Return (x, y) of the center of cell containing provided text 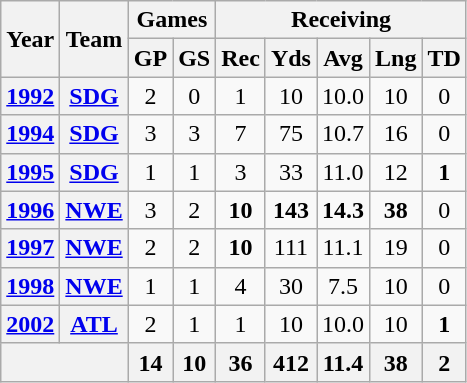
1994 (30, 134)
12 (396, 172)
1996 (30, 210)
11.0 (342, 172)
143 (290, 210)
14 (150, 362)
111 (290, 248)
10.7 (342, 134)
Team (94, 39)
14.3 (342, 210)
ATL (94, 324)
Lng (396, 58)
Games (172, 20)
33 (290, 172)
Rec (241, 58)
GS (194, 58)
16 (396, 134)
11.4 (342, 362)
Yds (290, 58)
1997 (30, 248)
2002 (30, 324)
19 (396, 248)
1998 (30, 286)
1992 (30, 96)
Avg (342, 58)
36 (241, 362)
30 (290, 286)
Receiving (342, 20)
7.5 (342, 286)
75 (290, 134)
4 (241, 286)
7 (241, 134)
Year (30, 39)
TD (444, 58)
GP (150, 58)
412 (290, 362)
11.1 (342, 248)
1995 (30, 172)
